From the cell containing the given text, extract its center point as [x, y] coordinate. 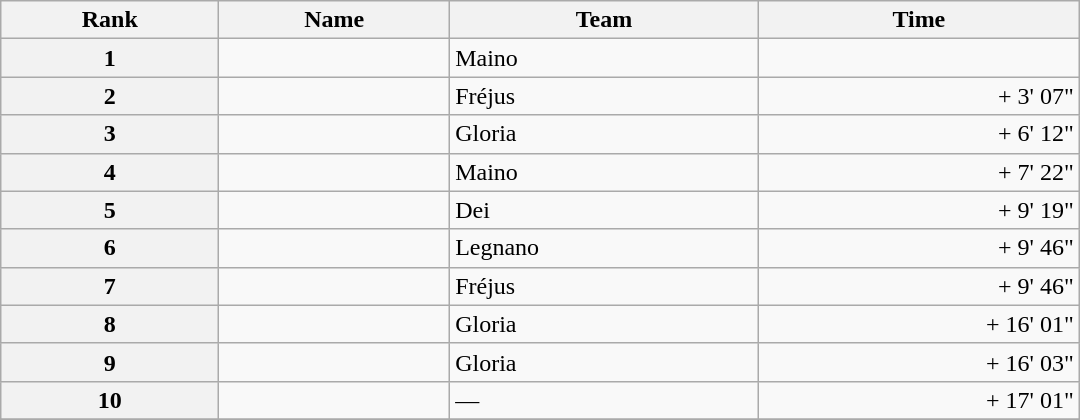
Rank [110, 20]
+ 9' 19" [918, 210]
+ 16' 01" [918, 324]
7 [110, 286]
Dei [604, 210]
8 [110, 324]
+ 3' 07" [918, 96]
Team [604, 20]
— [604, 400]
+ 6' 12" [918, 134]
3 [110, 134]
Name [334, 20]
1 [110, 58]
Time [918, 20]
9 [110, 362]
Legnano [604, 248]
4 [110, 172]
+ 7' 22" [918, 172]
+ 16' 03" [918, 362]
+ 17' 01" [918, 400]
6 [110, 248]
2 [110, 96]
5 [110, 210]
10 [110, 400]
